For the text-containing cell, return its midpoint in (x, y) coordinate format. 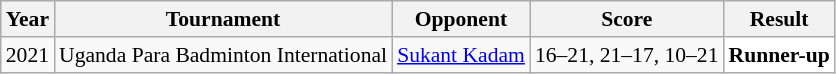
2021 (28, 55)
Runner-up (780, 55)
16–21, 21–17, 10–21 (627, 55)
Year (28, 19)
Opponent (461, 19)
Score (627, 19)
Sukant Kadam (461, 55)
Uganda Para Badminton International (223, 55)
Tournament (223, 19)
Result (780, 19)
